Identify which cell holds the provided text, then report its [X, Y] central coordinate. 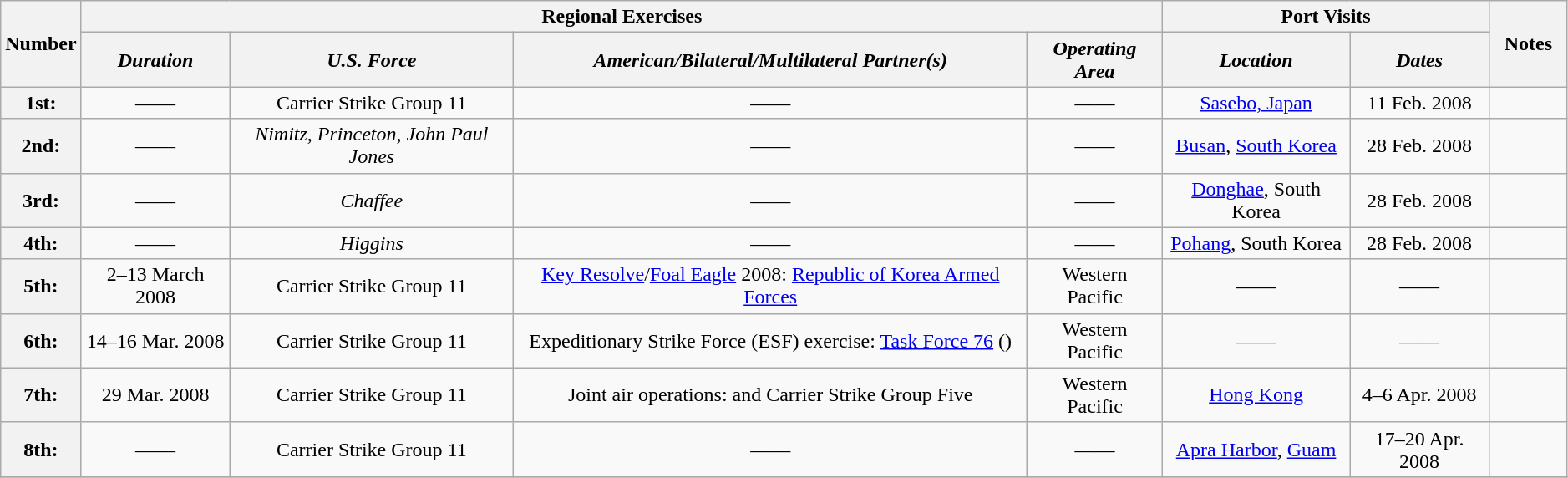
Chaffee [372, 201]
Regional Exercises [622, 17]
U.S. Force [372, 60]
Higgins [372, 243]
Operating Area [1095, 60]
2–13 March 2008 [155, 286]
Sasebo, Japan [1256, 103]
11 Feb. 2008 [1420, 103]
8th: [41, 450]
Apra Harbor, Guam [1256, 450]
Joint air operations: and Carrier Strike Group Five [770, 394]
14–16 Mar. 2008 [155, 341]
Pohang, South Korea [1256, 243]
4–6 Apr. 2008 [1420, 394]
Busan, South Korea [1256, 145]
6th: [41, 341]
Dates [1420, 60]
2nd: [41, 145]
Duration [155, 60]
4th: [41, 243]
Expeditionary Strike Force (ESF) exercise: Task Force 76 () [770, 341]
Notes [1529, 43]
7th: [41, 394]
29 Mar. 2008 [155, 394]
Hong Kong [1256, 394]
Nimitz, Princeton, John Paul Jones [372, 145]
17–20 Apr. 2008 [1420, 450]
1st: [41, 103]
5th: [41, 286]
American/Bilateral/Multilateral Partner(s) [770, 60]
3rd: [41, 201]
Location [1256, 60]
Donghae, South Korea [1256, 201]
Number [41, 43]
Port Visits [1325, 17]
Key Resolve/Foal Eagle 2008: Republic of Korea Armed Forces [770, 286]
